Locate the cell with the specified text and output its (X, Y) center coordinate. 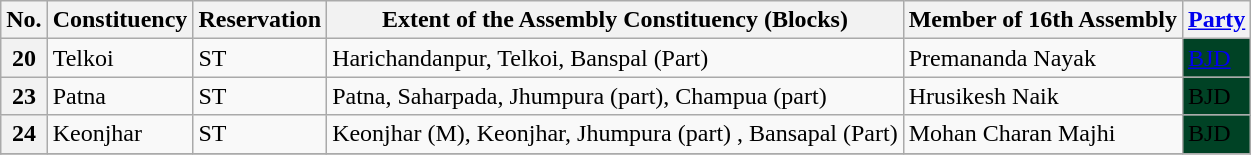
Extent of the Assembly Constituency (Blocks) (616, 20)
Patna, Saharpada, Jhumpura (part), Champua (part) (616, 96)
Harichandanpur, Telkoi, Banspal (Part) (616, 58)
Hrusikesh Naik (1042, 96)
Premananda Nayak (1042, 58)
Constituency (120, 20)
23 (24, 96)
Keonjhar (120, 134)
No. (24, 20)
Mohan Charan Majhi (1042, 134)
24 (24, 134)
Party (1216, 20)
Reservation (260, 20)
Telkoi (120, 58)
20 (24, 58)
Keonjhar (M), Keonjhar, Jhumpura (part) , Bansapal (Part) (616, 134)
Member of 16th Assembly (1042, 20)
Patna (120, 96)
